Scan for the cell matching the given text and deliver its [x, y] coordinate at center. 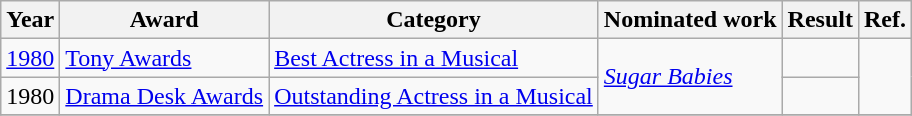
Tony Awards [164, 58]
Best Actress in a Musical [434, 58]
Nominated work [690, 20]
Ref. [884, 20]
Award [164, 20]
Category [434, 20]
Result [820, 20]
Year [30, 20]
Sugar Babies [690, 77]
Outstanding Actress in a Musical [434, 96]
Drama Desk Awards [164, 96]
